Find where the given text appears and provide that cell's center as [X, Y] coordinate. 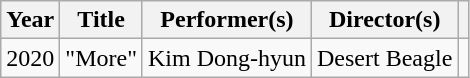
Kim Dong-hyun [226, 58]
Year [30, 20]
2020 [30, 58]
"More" [102, 58]
Director(s) [385, 20]
Performer(s) [226, 20]
Desert Beagle [385, 58]
Title [102, 20]
